Provide the [X, Y] coordinate of the cell's center where the given text is located.  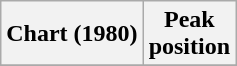
Chart (1980) [72, 34]
Peakposition [189, 34]
